Return (x, y) of the center of cell containing provided text 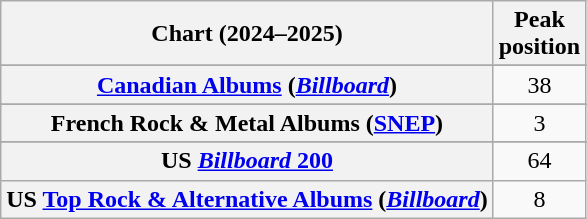
French Rock & Metal Albums (SNEP) (247, 123)
Canadian Albums (Billboard) (247, 85)
8 (539, 199)
US Billboard 200 (247, 161)
38 (539, 85)
3 (539, 123)
US Top Rock & Alternative Albums (Billboard) (247, 199)
Chart (2024–2025) (247, 34)
Peakposition (539, 34)
64 (539, 161)
